Provide the (X, Y) coordinate of the cell's center where the given text is located.  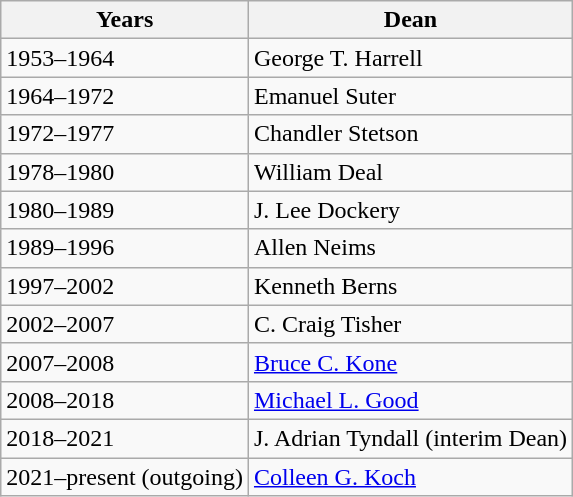
1978–1980 (125, 172)
Bruce C. Kone (410, 362)
Emanuel Suter (410, 96)
Colleen G. Koch (410, 477)
Michael L. Good (410, 400)
Allen Neims (410, 248)
William Deal (410, 172)
2008–2018 (125, 400)
George T. Harrell (410, 58)
1997–2002 (125, 286)
2002–2007 (125, 324)
Years (125, 20)
2007–2008 (125, 362)
1953–1964 (125, 58)
Kenneth Berns (410, 286)
Dean (410, 20)
C. Craig Tisher (410, 324)
Chandler Stetson (410, 134)
J. Adrian Tyndall (interim Dean) (410, 438)
J. Lee Dockery (410, 210)
1972–1977 (125, 134)
2021–present (outgoing) (125, 477)
1989–1996 (125, 248)
1964–1972 (125, 96)
1980–1989 (125, 210)
2018–2021 (125, 438)
